Extract the (X, Y) coordinate from the center of the cell holding the provided text.  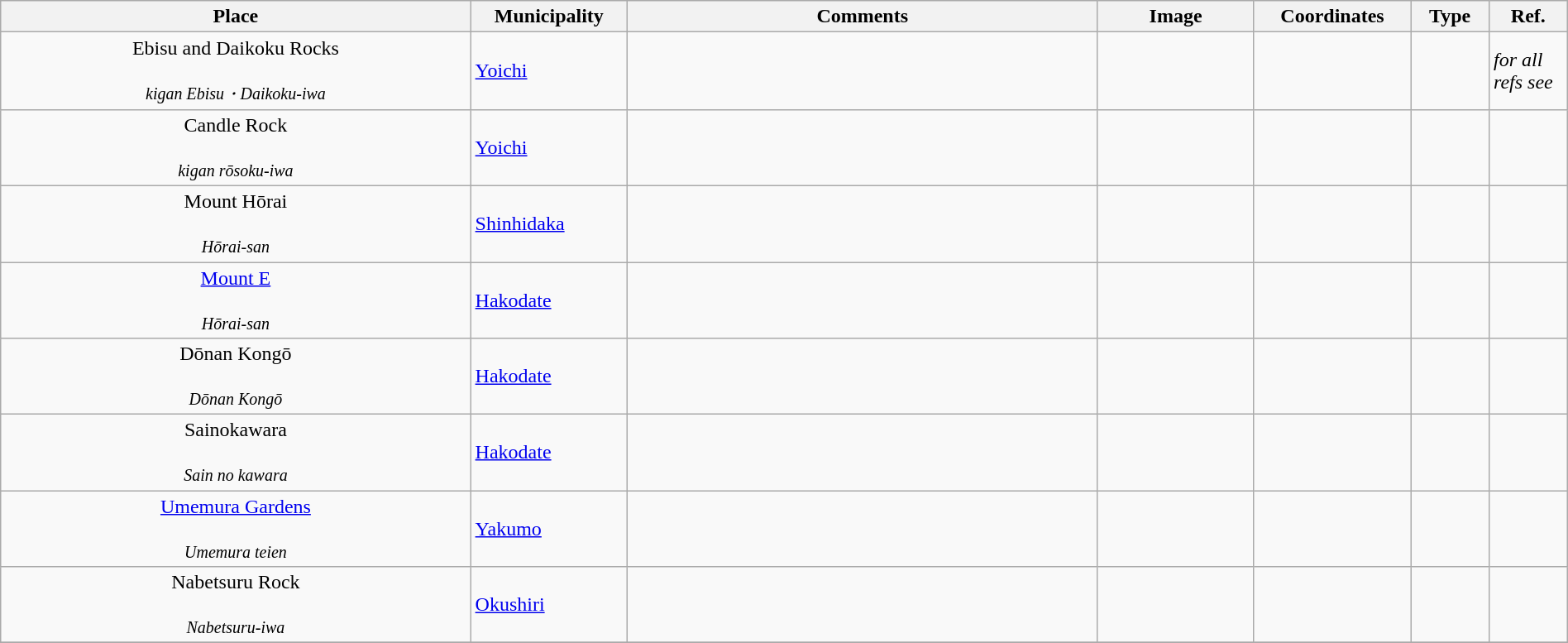
Shinhidaka (549, 223)
Candle Rockkigan rōsoku-iwa (236, 147)
Comments (863, 17)
Dōnan KongōDōnan Kongō (236, 377)
Okushiri (549, 605)
Mount EHōrai-san (236, 300)
SainokawaraSain no kawara (236, 453)
Coordinates (1331, 17)
Yakumo (549, 529)
Ebisu and Daikoku Rockskigan Ebisu・Daikoku-iwa (236, 71)
Place (236, 17)
for all refs see (1528, 71)
Ref. (1528, 17)
Umemura GardensUmemura teien (236, 529)
Image (1176, 17)
Municipality (549, 17)
Nabetsuru RockNabetsuru-iwa (236, 605)
Mount HōraiHōrai-san (236, 223)
Type (1451, 17)
